Scan for the cell matching the given text and deliver its [x, y] coordinate at center. 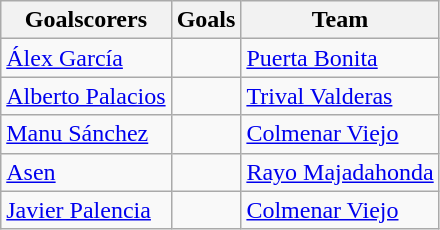
Team [340, 20]
Goalscorers [86, 20]
Javier Palencia [86, 210]
Rayo Majadahonda [340, 172]
Trival Valderas [340, 96]
Asen [86, 172]
Puerta Bonita [340, 58]
Álex García [86, 58]
Manu Sánchez [86, 134]
Goals [206, 20]
Alberto Palacios [86, 96]
